Determine the [x, y] coordinate at the center of the cell enclosing the given text.  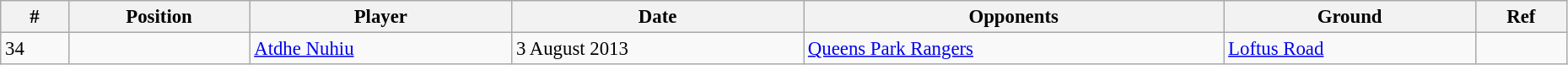
Loftus Road [1350, 49]
# [35, 17]
Queens Park Rangers [1014, 49]
Opponents [1014, 17]
Date [658, 17]
Ground [1350, 17]
34 [35, 49]
Ref [1521, 17]
Position [159, 17]
3 August 2013 [658, 49]
Atdhe Nuhiu [381, 49]
Player [381, 17]
